Determine the (x, y) coordinate at the center of the cell enclosing the given text.  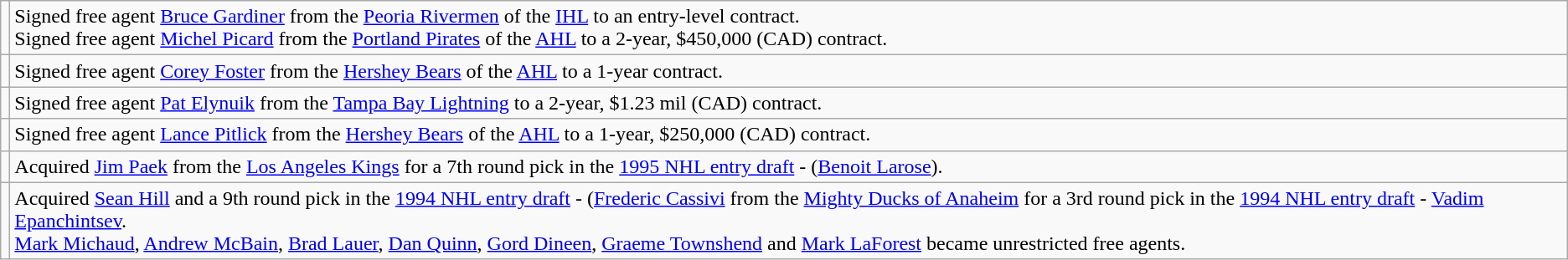
Signed free agent Pat Elynuik from the Tampa Bay Lightning to a 2-year, $1.23 mil (CAD) contract. (789, 103)
Acquired Jim Paek from the Los Angeles Kings for a 7th round pick in the 1995 NHL entry draft - (Benoit Larose). (789, 166)
Signed free agent Lance Pitlick from the Hershey Bears of the AHL to a 1-year, $250,000 (CAD) contract. (789, 135)
Signed free agent Corey Foster from the Hershey Bears of the AHL to a 1-year contract. (789, 71)
